From the cell containing the given text, extract its center point as [X, Y] coordinate. 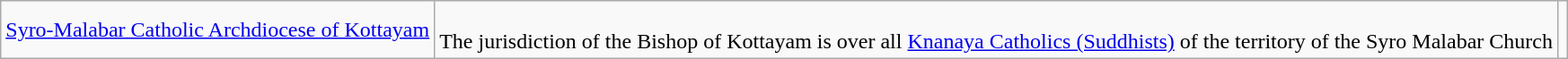
Syro-Malabar Catholic Archdiocese of Kottayam [217, 30]
The jurisdiction of the Bishop of Kottayam is over all Knanaya Catholics (Suddhists) of the territory of the Syro Malabar Church [997, 30]
